Search for the cell housing the specified text and yield its (x, y) center coordinate. 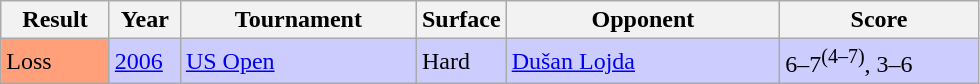
2006 (144, 62)
Surface (461, 20)
6–7(4–7), 3–6 (880, 62)
Dušan Lojda (643, 62)
Score (880, 20)
US Open (298, 62)
Loss (56, 62)
Tournament (298, 20)
Hard (461, 62)
Year (144, 20)
Opponent (643, 20)
Result (56, 20)
